Find where the given text appears and provide that cell's center as [X, Y] coordinate. 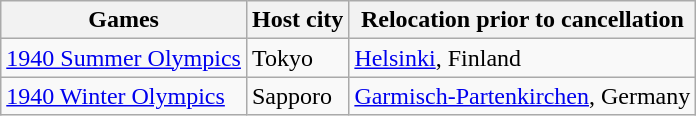
Garmisch-Partenkirchen, Germany [522, 96]
Host city [297, 20]
Sapporo [297, 96]
Relocation prior to cancellation [522, 20]
Helsinki, Finland [522, 58]
1940 Summer Olympics [124, 58]
1940 Winter Olympics [124, 96]
Games [124, 20]
Tokyo [297, 58]
